Scan for the cell matching the given text and deliver its [X, Y] coordinate at center. 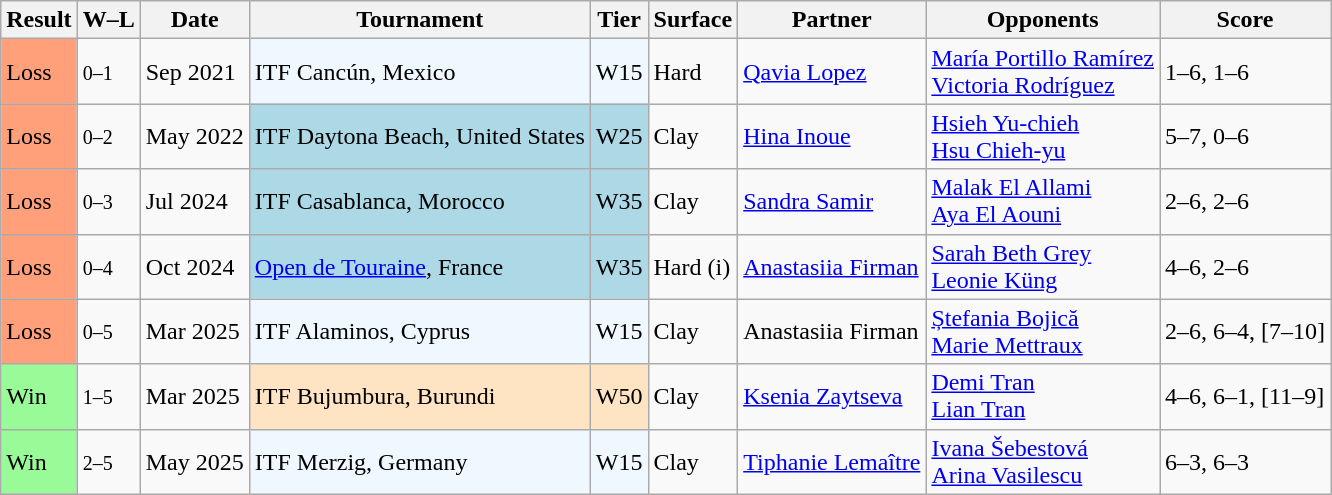
Opponents [1043, 20]
Date [194, 20]
0–5 [108, 332]
Hina Inoue [832, 136]
Tournament [420, 20]
Sandra Samir [832, 202]
2–6, 2–6 [1246, 202]
1–6, 1–6 [1246, 72]
ITF Daytona Beach, United States [420, 136]
ITF Bujumbura, Burundi [420, 396]
ITF Merzig, Germany [420, 462]
Ksenia Zaytseva [832, 396]
6–3, 6–3 [1246, 462]
Ivana Šebestová Arina Vasilescu [1043, 462]
Ștefania Bojică Marie Mettraux [1043, 332]
4–6, 6–1, [11–9] [1246, 396]
W50 [619, 396]
5–7, 0–6 [1246, 136]
Jul 2024 [194, 202]
Surface [693, 20]
Qavia Lopez [832, 72]
Malak El Allami Aya El Aouni [1043, 202]
4–6, 2–6 [1246, 266]
ITF Casablanca, Morocco [420, 202]
0–4 [108, 266]
0–2 [108, 136]
Sarah Beth Grey Leonie Küng [1043, 266]
Result [39, 20]
Tiphanie Lemaître [832, 462]
2–5 [108, 462]
Sep 2021 [194, 72]
W25 [619, 136]
0–1 [108, 72]
Oct 2024 [194, 266]
ITF Cancún, Mexico [420, 72]
Score [1246, 20]
May 2025 [194, 462]
Open de Touraine, France [420, 266]
2–6, 6–4, [7–10] [1246, 332]
1–5 [108, 396]
Hard (i) [693, 266]
Demi Tran Lian Tran [1043, 396]
Hsieh Yu-chieh Hsu Chieh-yu [1043, 136]
ITF Alaminos, Cyprus [420, 332]
Tier [619, 20]
May 2022 [194, 136]
W–L [108, 20]
0–3 [108, 202]
María Portillo Ramírez Victoria Rodríguez [1043, 72]
Hard [693, 72]
Partner [832, 20]
